From the cell containing the given text, extract its center point as [X, Y] coordinate. 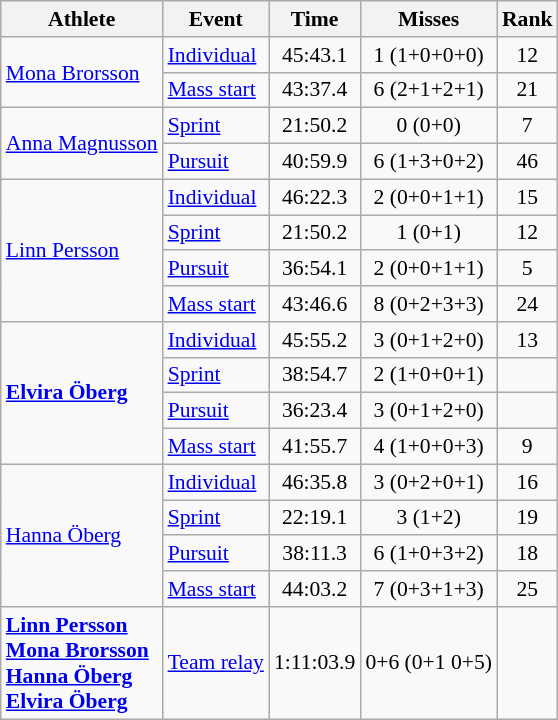
3 (0+2+0+1) [428, 482]
38:54.7 [314, 375]
43:46.6 [314, 304]
0 (0+0) [428, 126]
6 (2+1+2+1) [428, 90]
13 [528, 340]
6 (1+0+3+2) [428, 554]
9 [528, 447]
45:55.2 [314, 340]
40:59.9 [314, 162]
36:54.1 [314, 269]
16 [528, 482]
3 (1+2) [428, 518]
Hanna Öberg [82, 535]
41:55.7 [314, 447]
7 [528, 126]
Event [216, 19]
38:11.3 [314, 554]
Linn Persson [82, 250]
24 [528, 304]
15 [528, 197]
46 [528, 162]
4 (1+0+0+3) [428, 447]
25 [528, 589]
Mona Brorsson [82, 72]
Linn PerssonMona BrorssonHanna ÖbergElvira Öberg [82, 663]
1 (0+1) [428, 233]
22:19.1 [314, 518]
7 (0+3+1+3) [428, 589]
1 (1+0+0+0) [428, 55]
36:23.4 [314, 411]
2 (1+0+0+1) [428, 375]
Anna Magnusson [82, 144]
Misses [428, 19]
21 [528, 90]
19 [528, 518]
18 [528, 554]
46:22.3 [314, 197]
5 [528, 269]
Team relay [216, 663]
8 (0+2+3+3) [428, 304]
6 (1+3+0+2) [428, 162]
43:37.4 [314, 90]
46:35.8 [314, 482]
Athlete [82, 19]
0+6 (0+1 0+5) [428, 663]
Rank [528, 19]
Elvira Öberg [82, 393]
Time [314, 19]
1:11:03.9 [314, 663]
45:43.1 [314, 55]
44:03.2 [314, 589]
